Detect which cell encompasses the target text, then output its [x, y] center coordinate. 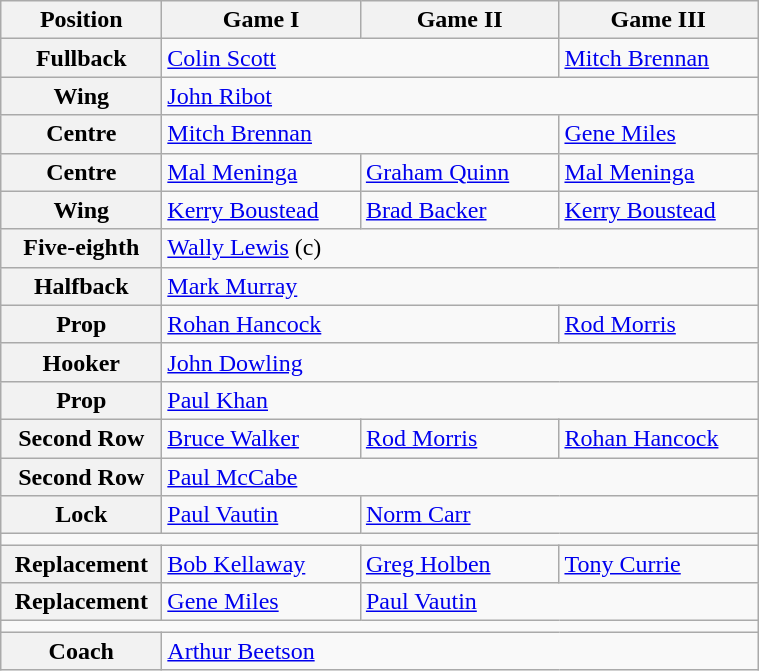
Colin Scott [360, 58]
Position [82, 20]
Wally Lewis (c) [460, 248]
Game I [262, 20]
Paul McCabe [460, 477]
Graham Quinn [460, 172]
Norm Carr [558, 515]
Game III [658, 20]
Coach [82, 651]
Five-eighth [82, 248]
Halfback [82, 286]
Mark Murray [460, 286]
Bob Kellaway [262, 564]
Game II [460, 20]
Hooker [82, 362]
John Ribot [460, 96]
Brad Backer [460, 210]
John Dowling [460, 362]
Lock [82, 515]
Paul Khan [460, 400]
Bruce Walker [262, 438]
Tony Currie [658, 564]
Fullback [82, 58]
Arthur Beetson [460, 651]
Greg Holben [460, 564]
